Output the (X, Y) coordinate of the center of the cell containing the given text.  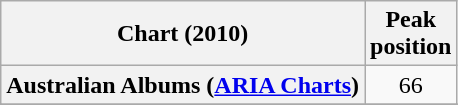
Australian Albums (ARIA Charts) (183, 85)
Chart (2010) (183, 34)
Peakposition (411, 34)
66 (411, 85)
